From the cell containing the given text, extract its center point as (x, y) coordinate. 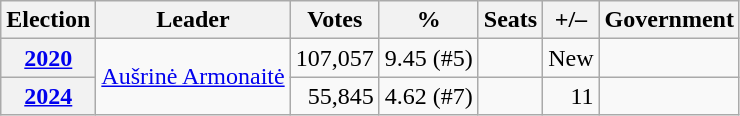
+/– (571, 20)
9.45 (#5) (428, 58)
Election (48, 20)
2020 (48, 58)
11 (571, 96)
Seats (510, 20)
4.62 (#7) (428, 96)
107,057 (334, 58)
2024 (48, 96)
Votes (334, 20)
Government (669, 20)
Leader (193, 20)
Aušrinė Armonaitė (193, 77)
% (428, 20)
55,845 (334, 96)
New (571, 58)
